Provide the (x, y) coordinate of the cell's center where the given text is located.  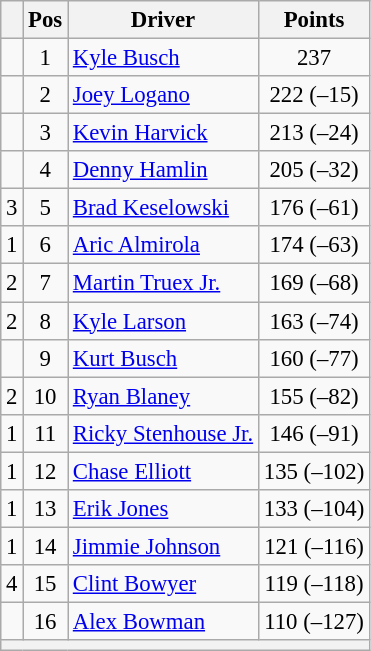
160 (–77) (314, 358)
Joey Logano (164, 95)
15 (46, 584)
110 (–127) (314, 621)
8 (46, 321)
133 (–104) (314, 509)
Points (314, 20)
213 (–24) (314, 133)
Pos (46, 20)
6 (46, 245)
155 (–82) (314, 396)
205 (–32) (314, 170)
Jimmie Johnson (164, 546)
176 (–61) (314, 208)
Brad Keselowski (164, 208)
Chase Elliott (164, 471)
5 (46, 208)
Ricky Stenhouse Jr. (164, 433)
222 (–15) (314, 95)
14 (46, 546)
169 (–68) (314, 283)
11 (46, 433)
16 (46, 621)
237 (314, 58)
12 (46, 471)
174 (–63) (314, 245)
135 (–102) (314, 471)
121 (–116) (314, 546)
Denny Hamlin (164, 170)
Martin Truex Jr. (164, 283)
13 (46, 509)
Alex Bowman (164, 621)
Kurt Busch (164, 358)
Clint Bowyer (164, 584)
Aric Almirola (164, 245)
146 (–91) (314, 433)
10 (46, 396)
119 (–118) (314, 584)
Kyle Busch (164, 58)
Erik Jones (164, 509)
7 (46, 283)
9 (46, 358)
Driver (164, 20)
Kyle Larson (164, 321)
163 (–74) (314, 321)
Ryan Blaney (164, 396)
Kevin Harvick (164, 133)
